Find where the given text appears and provide that cell's center as (x, y) coordinate. 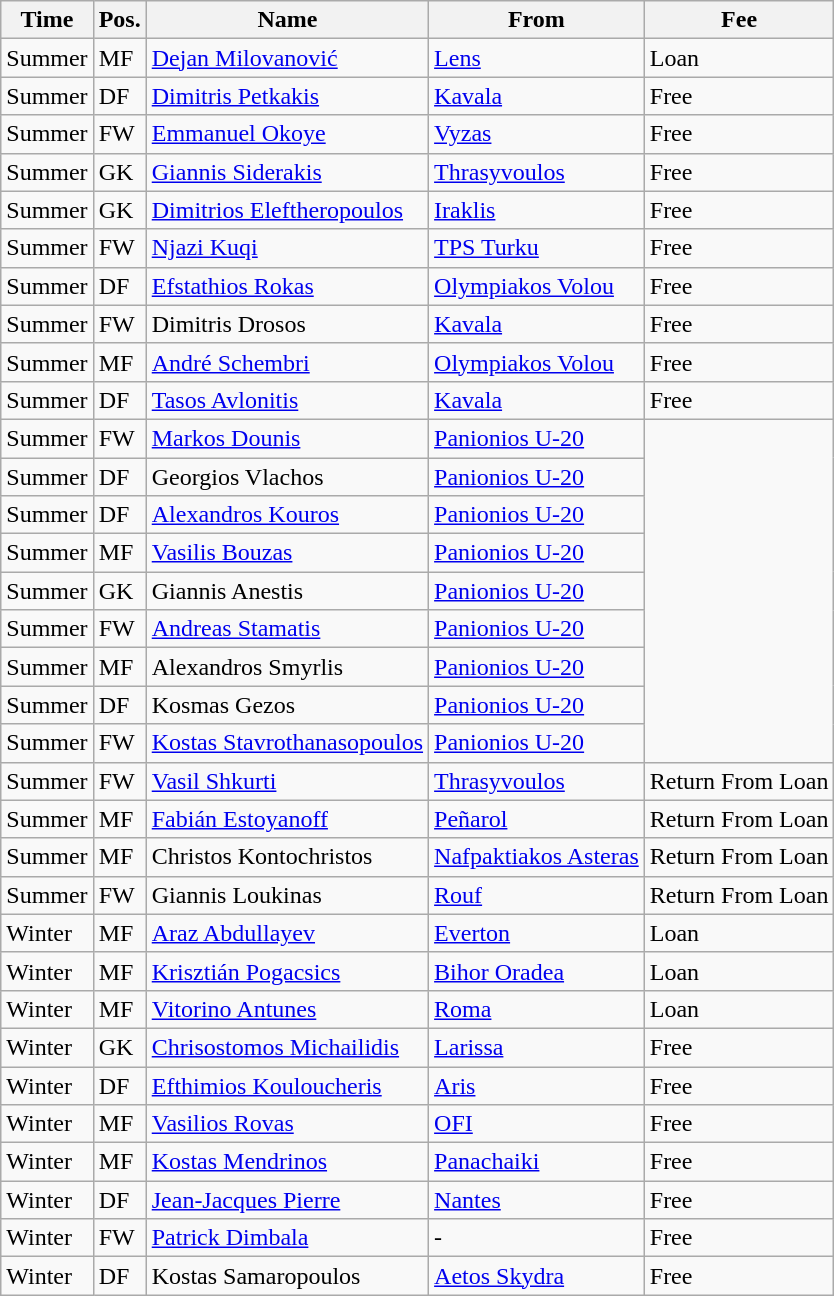
Dimitrios Eleftheropoulos (287, 210)
Dejan Milovanović (287, 58)
Vitorino Antunes (287, 1009)
Vasilios Rovas (287, 1124)
TPS Turku (537, 248)
Peñarol (537, 819)
Iraklis (537, 210)
Dimitris Petkakis (287, 96)
Giannis Siderakis (287, 172)
Araz Abdullayev (287, 933)
Vasil Shkurti (287, 781)
Aetos Skydra (537, 1276)
Giannis Loukinas (287, 895)
Vyzas (537, 134)
Christos Kontochristos (287, 857)
Nantes (537, 1200)
Emmanuel Okoye (287, 134)
Tasos Avlonitis (287, 400)
Njazi Kuqi (287, 248)
Panachaiki (537, 1162)
Aris (537, 1085)
Alexandros Kouros (287, 515)
Larissa (537, 1047)
From (537, 20)
Dimitris Drosos (287, 324)
Fabián Estoyanoff (287, 819)
Kosmas Gezos (287, 705)
Kostas Stavrothanasopoulos (287, 743)
- (537, 1238)
Fee (739, 20)
Rouf (537, 895)
Everton (537, 933)
OFI (537, 1124)
Lens (537, 58)
Alexandros Smyrlis (287, 667)
Kostas Samaropoulos (287, 1276)
Efstathios Rokas (287, 286)
Patrick Dimbala (287, 1238)
Roma (537, 1009)
Pos. (120, 20)
Time (47, 20)
Kostas Mendrinos (287, 1162)
Chrisostomos Michailidis (287, 1047)
Name (287, 20)
Jean-Jacques Pierre (287, 1200)
Giannis Anestis (287, 591)
Efthimios Kouloucheris (287, 1085)
Georgios Vlachos (287, 477)
Krisztián Pogacsics (287, 971)
Vasilis Bouzas (287, 553)
André Schembri (287, 362)
Andreas Stamatis (287, 629)
Markos Dounis (287, 438)
Nafpaktiakos Asteras (537, 857)
Bihor Oradea (537, 971)
